Capture the cell that displays the provided text and extract its (x, y) central coordinate. 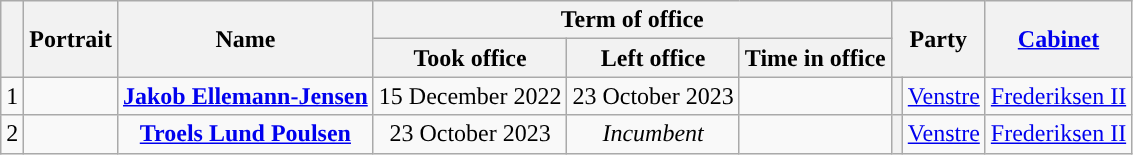
Party (938, 39)
Took office (470, 58)
Portrait (71, 39)
2 (12, 134)
Jakob Ellemann-Jensen (245, 96)
Left office (653, 58)
Time in office (815, 58)
Term of office (632, 20)
Cabinet (1058, 39)
Incumbent (653, 134)
Name (245, 39)
15 December 2022 (470, 96)
1 (12, 96)
Troels Lund Poulsen (245, 134)
